Find where the given text appears and provide that cell's center as (X, Y) coordinate. 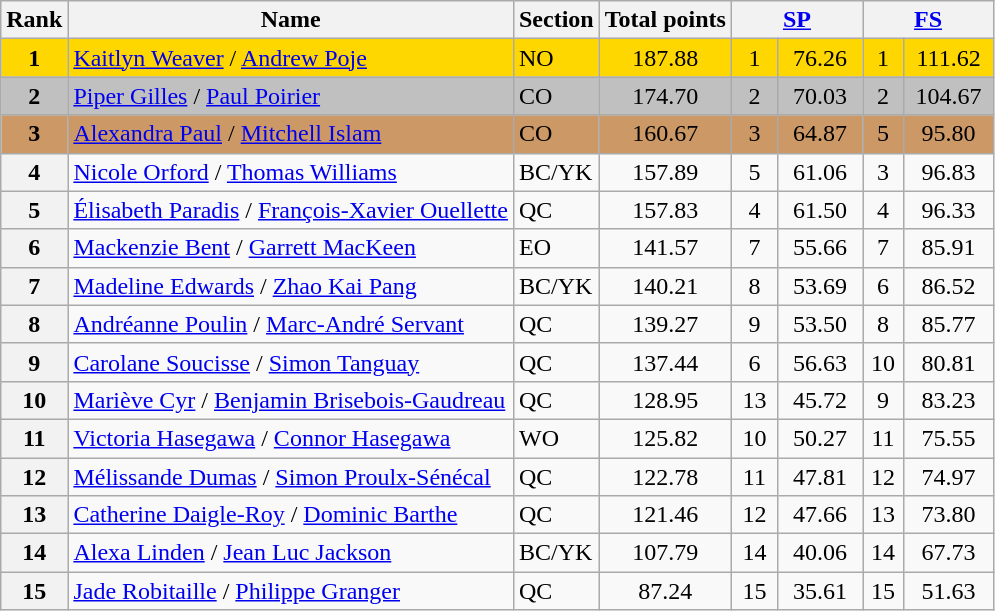
157.83 (665, 210)
61.50 (820, 210)
Name (291, 20)
35.61 (820, 591)
Jade Robitaille / Philippe Granger (291, 591)
47.81 (820, 477)
Victoria Hasegawa / Connor Hasegawa (291, 438)
157.89 (665, 172)
140.21 (665, 286)
SP (796, 20)
160.67 (665, 134)
55.66 (820, 248)
Section (556, 20)
51.63 (948, 591)
Alexandra Paul / Mitchell Islam (291, 134)
87.24 (665, 591)
Élisabeth Paradis / François-Xavier Ouellette (291, 210)
139.27 (665, 324)
104.67 (948, 96)
45.72 (820, 400)
NO (556, 58)
40.06 (820, 553)
174.70 (665, 96)
Madeline Edwards / Zhao Kai Pang (291, 286)
187.88 (665, 58)
FS (928, 20)
Mélissande Dumas / Simon Proulx-Sénécal (291, 477)
80.81 (948, 362)
74.97 (948, 477)
Catherine Daigle-Roy / Dominic Barthe (291, 515)
70.03 (820, 96)
83.23 (948, 400)
Alexa Linden / Jean Luc Jackson (291, 553)
EO (556, 248)
95.80 (948, 134)
75.55 (948, 438)
Carolane Soucisse / Simon Tanguay (291, 362)
53.50 (820, 324)
WO (556, 438)
111.62 (948, 58)
107.79 (665, 553)
85.77 (948, 324)
85.91 (948, 248)
141.57 (665, 248)
67.73 (948, 553)
125.82 (665, 438)
128.95 (665, 400)
Kaitlyn Weaver / Andrew Poje (291, 58)
96.33 (948, 210)
Mariève Cyr / Benjamin Brisebois-Gaudreau (291, 400)
50.27 (820, 438)
96.83 (948, 172)
Nicole Orford / Thomas Williams (291, 172)
Andréanne Poulin / Marc-André Servant (291, 324)
86.52 (948, 286)
137.44 (665, 362)
Rank (34, 20)
Piper Gilles / Paul Poirier (291, 96)
Mackenzie Bent / Garrett MacKeen (291, 248)
61.06 (820, 172)
76.26 (820, 58)
47.66 (820, 515)
56.63 (820, 362)
64.87 (820, 134)
122.78 (665, 477)
73.80 (948, 515)
53.69 (820, 286)
Total points (665, 20)
121.46 (665, 515)
